Return the [X, Y] coordinate for the center point of the cell that contains the specified text.  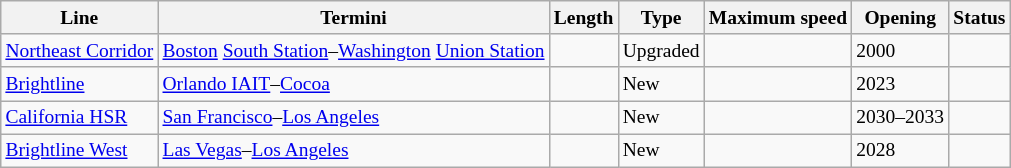
San Francisco–Los Angeles [354, 118]
2000 [900, 50]
California HSR [80, 118]
Boston South Station–Washington Union Station [354, 50]
2023 [900, 84]
Termini [354, 18]
Orlando IAIT–Cocoa [354, 84]
Las Vegas–Los Angeles [354, 150]
Length [584, 18]
Brightline [80, 84]
Northeast Corridor [80, 50]
Line [80, 18]
2028 [900, 150]
2030–2033 [900, 118]
Status [980, 18]
Maximum speed [778, 18]
Opening [900, 18]
Type [661, 18]
Brightline West [80, 150]
Upgraded [661, 50]
